From the cell containing the given text, extract its center point as [X, Y] coordinate. 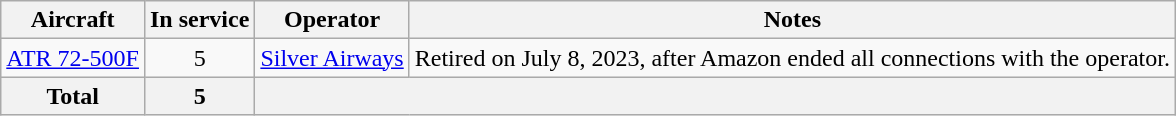
Operator [332, 20]
Aircraft [73, 20]
Silver Airways [332, 58]
In service [199, 20]
ATR 72-500F [73, 58]
Total [73, 96]
Retired on July 8, 2023, after Amazon ended all connections with the operator. [792, 58]
Notes [792, 20]
